Return the [x, y] coordinate for the center point of the cell that contains the specified text.  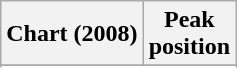
Peakposition [189, 34]
Chart (2008) [72, 34]
